For the text-containing cell, return its midpoint in (x, y) coordinate format. 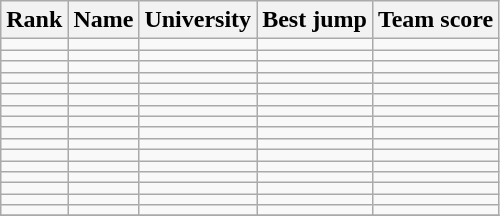
Rank (34, 20)
Name (104, 20)
Team score (435, 20)
University (198, 20)
Best jump (315, 20)
